Locate the cell with the specified text and output its [X, Y] center coordinate. 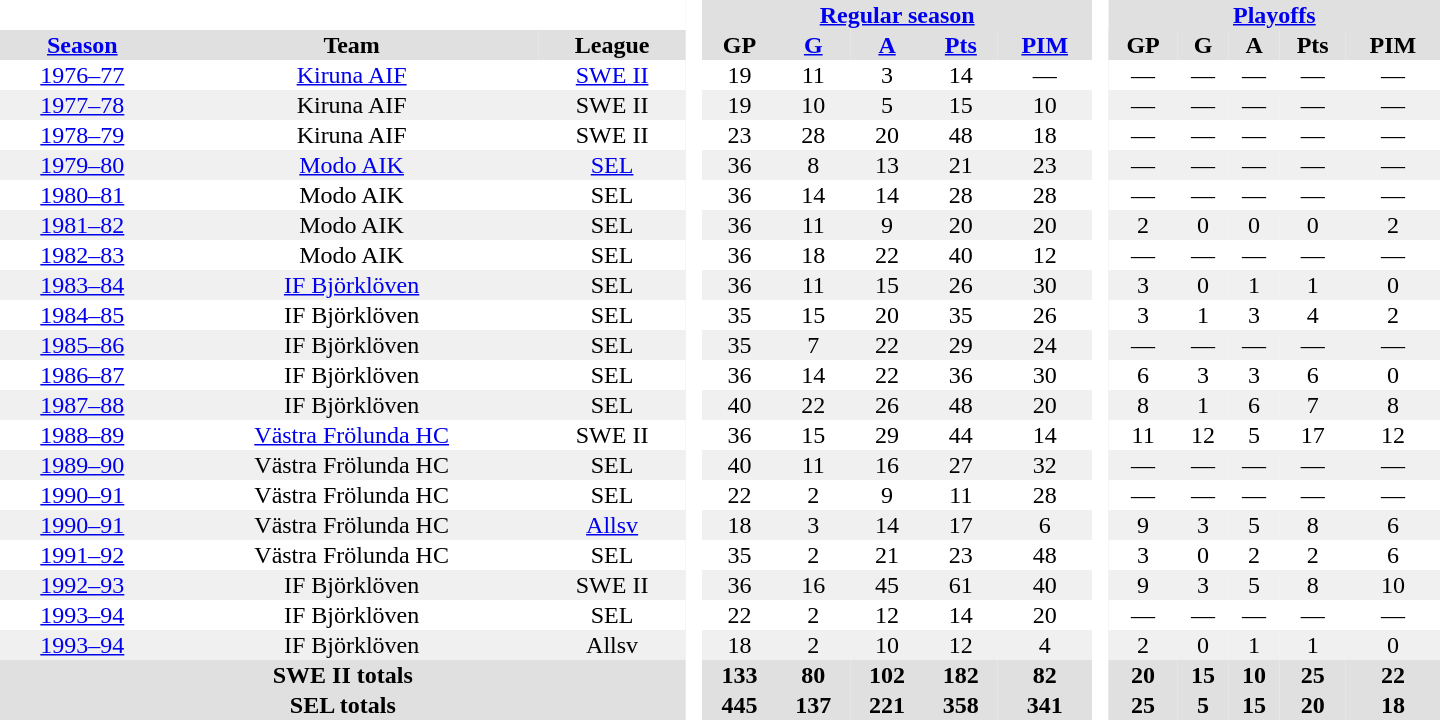
Team [352, 45]
SWE II totals [343, 675]
Playoffs [1274, 15]
44 [961, 435]
1987–88 [82, 405]
82 [1045, 675]
221 [887, 705]
1976–77 [82, 75]
1980–81 [82, 195]
1988–89 [82, 435]
1984–85 [82, 315]
27 [961, 465]
358 [961, 705]
13 [887, 165]
1985–86 [82, 345]
80 [813, 675]
1982–83 [82, 255]
Season [82, 45]
133 [740, 675]
1992–93 [82, 585]
61 [961, 585]
182 [961, 675]
1986–87 [82, 375]
341 [1045, 705]
1977–78 [82, 105]
445 [740, 705]
1978–79 [82, 135]
45 [887, 585]
1983–84 [82, 285]
Regular season [898, 15]
1991–92 [82, 555]
102 [887, 675]
1989–90 [82, 465]
1979–80 [82, 165]
137 [813, 705]
1981–82 [82, 225]
SEL totals [343, 705]
32 [1045, 465]
24 [1045, 345]
League [612, 45]
